Search for the cell housing the specified text and yield its [x, y] center coordinate. 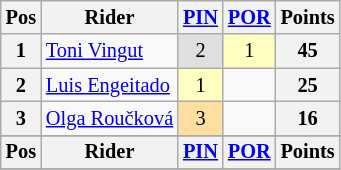
Olga Roučková [110, 118]
45 [308, 51]
25 [308, 85]
16 [308, 118]
Toni Vingut [110, 51]
Luis Engeitado [110, 85]
